Detect which cell encompasses the target text, then output its [x, y] center coordinate. 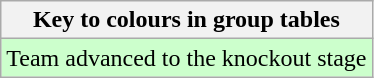
Key to colours in group tables [186, 20]
Team advanced to the knockout stage [186, 58]
